Locate the cell with the specified text and output its (x, y) center coordinate. 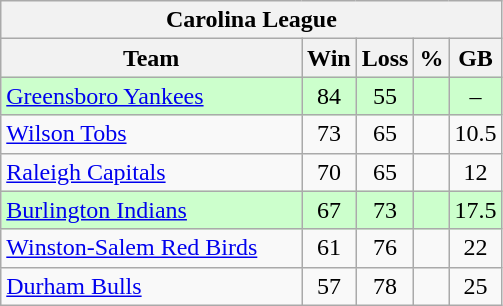
17.5 (476, 210)
% (432, 58)
10.5 (476, 134)
Greensboro Yankees (152, 96)
Win (330, 58)
Winston-Salem Red Birds (152, 248)
78 (385, 286)
– (476, 96)
76 (385, 248)
55 (385, 96)
84 (330, 96)
12 (476, 172)
22 (476, 248)
Burlington Indians (152, 210)
Loss (385, 58)
Raleigh Capitals (152, 172)
67 (330, 210)
61 (330, 248)
70 (330, 172)
Wilson Tobs (152, 134)
Carolina League (252, 20)
57 (330, 286)
25 (476, 286)
Team (152, 58)
Durham Bulls (152, 286)
GB (476, 58)
